Return (X, Y) of the center of cell containing provided text 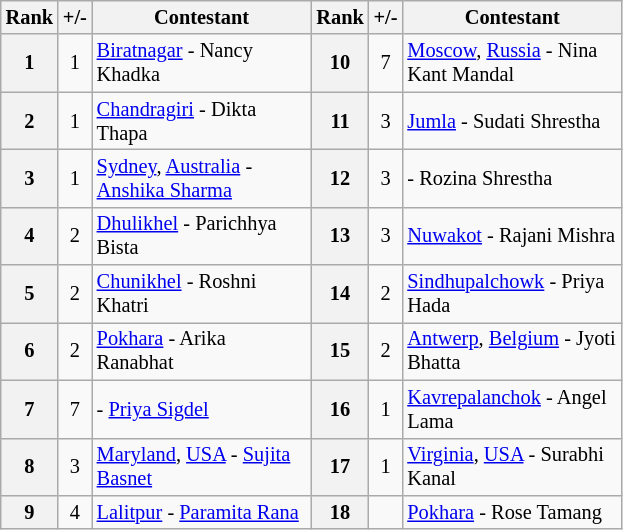
- Priya Sigdel (202, 409)
11 (340, 121)
Biratnagar - Nancy Khadka (202, 63)
Sindhupalchowk - Priya Hada (512, 294)
Lalitpur - Paramita Rana (202, 512)
Nuwakot - Rajani Mishra (512, 236)
5 (30, 294)
Pokhara - Arika Ranabhat (202, 351)
16 (340, 409)
Kavrepalanchok - Angel Lama (512, 409)
10 (340, 63)
Moscow, Russia - Nina Kant Mandal (512, 63)
14 (340, 294)
17 (340, 467)
Virginia, USA - Surabhi Kanal (512, 467)
15 (340, 351)
Antwerp, Belgium - Jyoti Bhatta (512, 351)
Chandragiri - Dikta Thapa (202, 121)
12 (340, 178)
- Rozina Shrestha (512, 178)
Pokhara - Rose Tamang (512, 512)
8 (30, 467)
6 (30, 351)
Jumla - Sudati Shrestha (512, 121)
Sydney, Australia - Anshika Sharma (202, 178)
Chunikhel - Roshni Khatri (202, 294)
9 (30, 512)
13 (340, 236)
Maryland, USA - Sujita Basnet (202, 467)
18 (340, 512)
Dhulikhel - Parichhya Bista (202, 236)
